Search for the cell housing the specified text and yield its [X, Y] center coordinate. 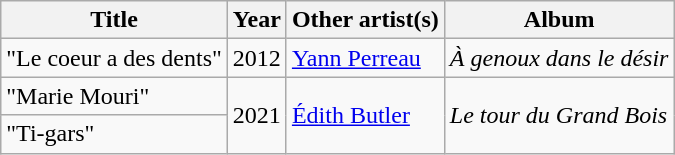
2021 [256, 115]
Year [256, 20]
Édith Butler [365, 115]
Album [559, 20]
Yann Perreau [365, 58]
Le tour du Grand Bois [559, 115]
"Ti-gars" [114, 134]
Title [114, 20]
"Le coeur a des dents" [114, 58]
Other artist(s) [365, 20]
À genoux dans le désir [559, 58]
"Marie Mouri" [114, 96]
2012 [256, 58]
